Return [x, y] of the center of cell containing provided text 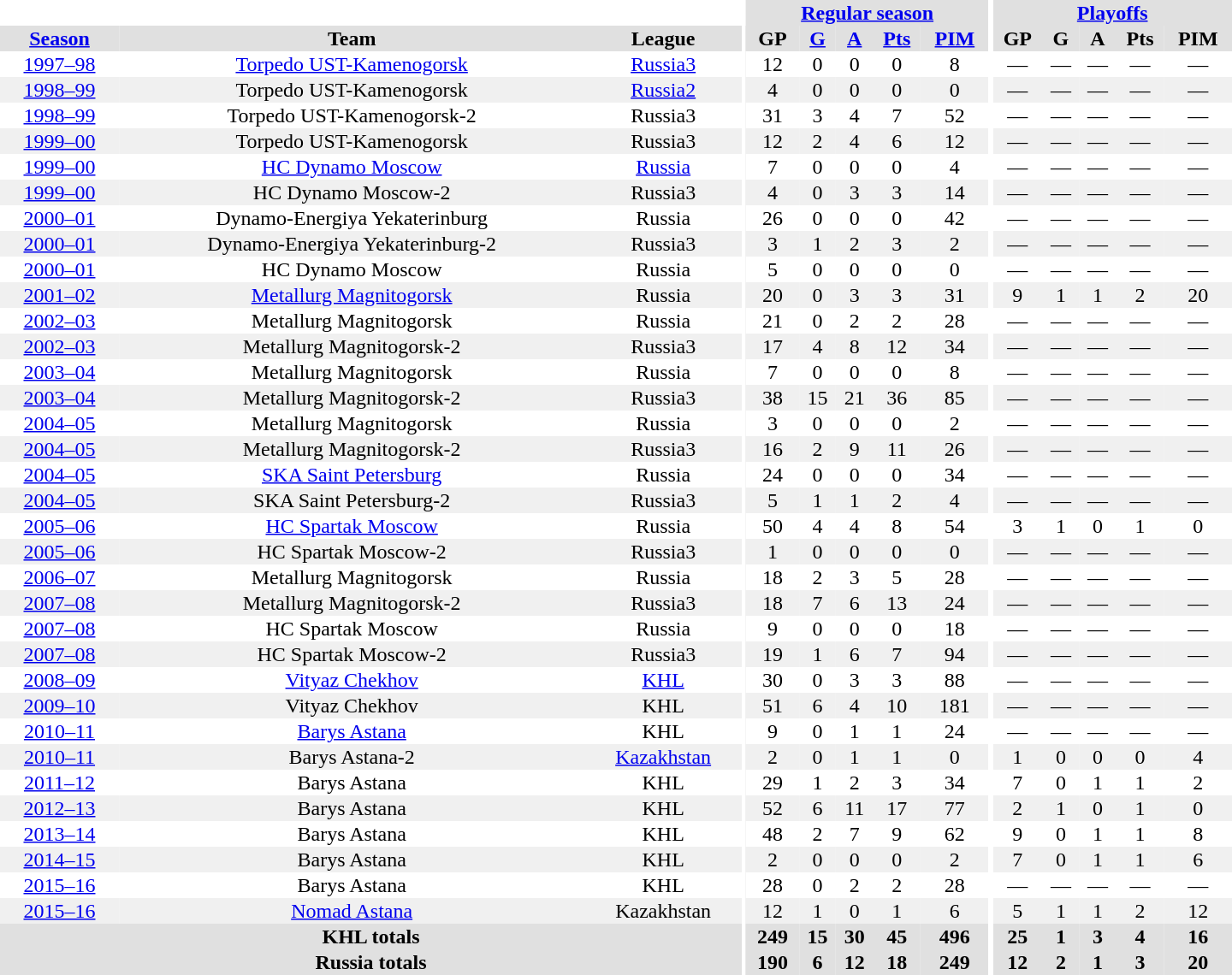
2008–09 [60, 680]
25 [1017, 937]
Playoffs [1112, 13]
2013–14 [60, 834]
36 [897, 398]
2001–02 [60, 295]
1997–98 [60, 64]
19 [773, 654]
2009–10 [60, 706]
190 [773, 962]
Barys Astana-2 [352, 757]
Dynamo-Energiya Yekaterinburg-2 [352, 244]
Season [60, 38]
2006–07 [60, 577]
10 [897, 706]
2014–15 [60, 860]
2012–13 [60, 808]
181 [955, 706]
51 [773, 706]
14 [955, 192]
Russia totals [371, 962]
Torpedo UST-Kamenogorsk-2 [352, 115]
Dynamo-Energiya Yekaterinburg [352, 218]
13 [897, 603]
54 [955, 526]
HC Dynamo Moscow-2 [352, 192]
Team [352, 38]
Regular season [868, 13]
45 [897, 937]
2011–12 [60, 783]
38 [773, 398]
50 [773, 526]
Russia2 [663, 90]
496 [955, 937]
48 [773, 834]
42 [955, 218]
88 [955, 680]
League [663, 38]
SKA Saint Petersburg [352, 475]
Nomad Astana [352, 911]
62 [955, 834]
85 [955, 398]
SKA Saint Petersburg-2 [352, 500]
KHL totals [371, 937]
29 [773, 783]
94 [955, 654]
77 [955, 808]
